Provide the [X, Y] coordinate of the cell's center where the given text is located.  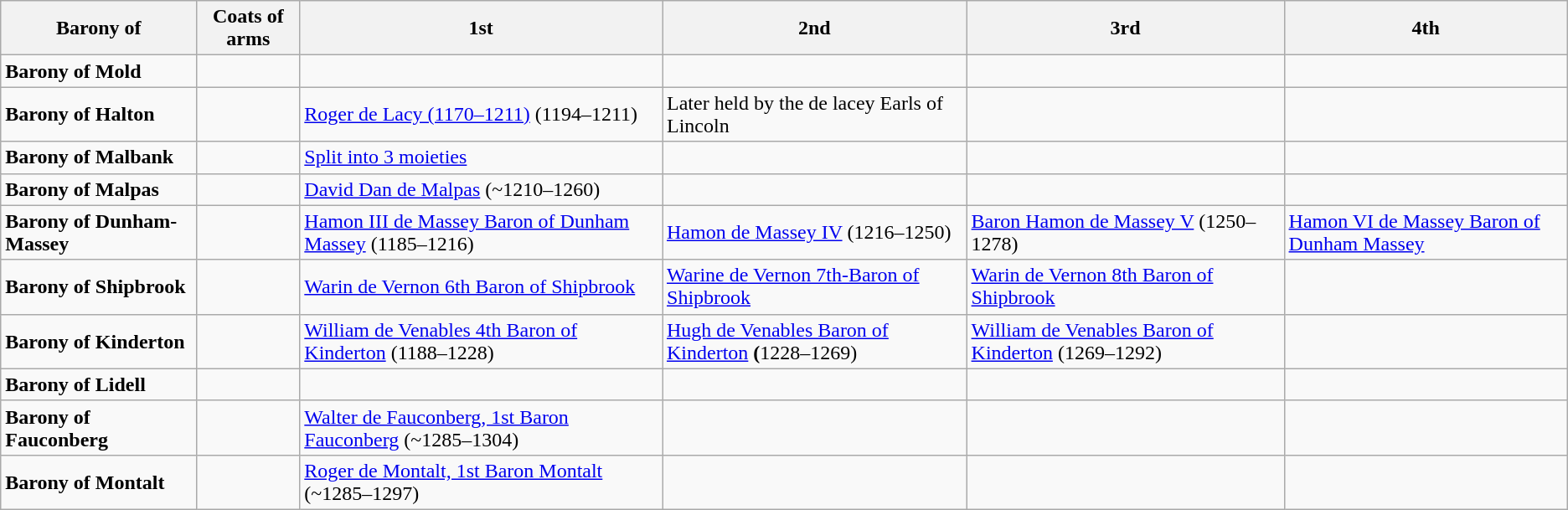
Barony of Kinderton [99, 342]
Hamon VI de Massey Baron of Dunham Massey [1426, 233]
Split into 3 moieties [481, 157]
William de Venables Baron of Kinderton (1269–1292) [1126, 342]
Barony of Halton [99, 114]
Hamon de Massey IV (1216–1250) [814, 233]
Walter de Fauconberg, 1st Baron Fauconberg (~1285–1304) [481, 427]
Barony of Fauconberg [99, 427]
Later held by the de lacey Earls of Lincoln [814, 114]
3rd [1126, 28]
Warine de Vernon 7th-Baron of Shipbrook [814, 286]
William de Venables 4th Baron of Kinderton (1188–1228) [481, 342]
4th [1426, 28]
2nd [814, 28]
Barony of Lidell [99, 384]
Barony of Shipbrook [99, 286]
Barony of Malpas [99, 189]
Barony of [99, 28]
Roger de Lacy (1170–1211) (1194–1211) [481, 114]
Barony of Montalt [99, 482]
Barony of Malbank [99, 157]
Baron Hamon de Massey V (1250–1278) [1126, 233]
Warin de Vernon 8th Baron of Shipbrook [1126, 286]
David Dan de Malpas (~1210–1260) [481, 189]
Hugh de Venables Baron of Kinderton (1228–1269) [814, 342]
1st [481, 28]
Coats of arms [248, 28]
Barony of Mold [99, 71]
Hamon III de Massey Baron of Dunham Massey (1185–1216) [481, 233]
Roger de Montalt, 1st Baron Montalt (~1285–1297) [481, 482]
Warin de Vernon 6th Baron of Shipbrook [481, 286]
Barony of Dunham-Massey [99, 233]
